Identify which cell holds the provided text, then report its [x, y] central coordinate. 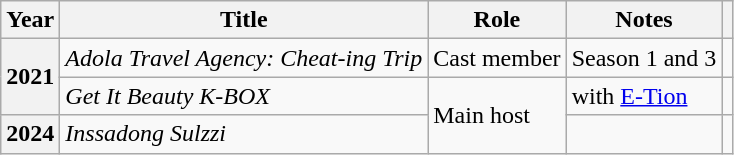
2021 [30, 77]
Role [497, 20]
Get It Beauty K-BOX [244, 96]
Inssadong Sulzzi [244, 134]
2024 [30, 134]
Notes [644, 20]
Adola Travel Agency: Cheat-ing Trip [244, 58]
Main host [497, 115]
Title [244, 20]
Year [30, 20]
Cast member [497, 58]
with E-Tion [644, 96]
Season 1 and 3 [644, 58]
